Capture the cell that displays the provided text and extract its (X, Y) central coordinate. 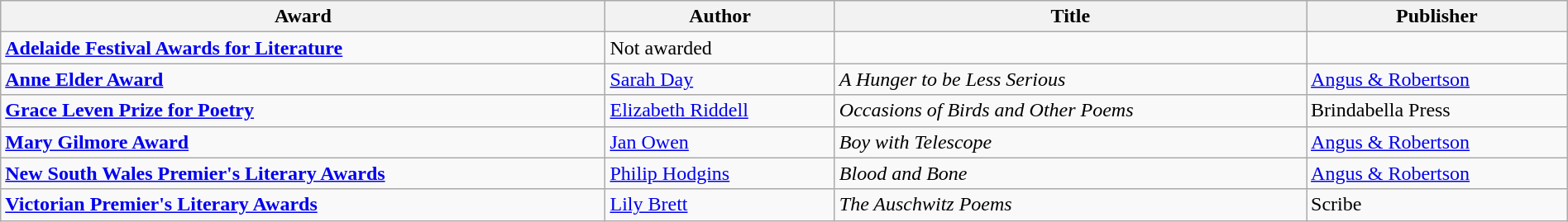
Blood and Bone (1070, 173)
Adelaide Festival Awards for Literature (303, 48)
Publisher (1437, 17)
Anne Elder Award (303, 79)
A Hunger to be Less Serious (1070, 79)
Occasions of Birds and Other Poems (1070, 111)
Jan Owen (719, 142)
Lily Brett (719, 205)
Boy with Telescope (1070, 142)
Elizabeth Riddell (719, 111)
Author (719, 17)
New South Wales Premier's Literary Awards (303, 173)
Victorian Premier's Literary Awards (303, 205)
The Auschwitz Poems (1070, 205)
Mary Gilmore Award (303, 142)
Philip Hodgins (719, 173)
Title (1070, 17)
Sarah Day (719, 79)
Scribe (1437, 205)
Grace Leven Prize for Poetry (303, 111)
Brindabella Press (1437, 111)
Award (303, 17)
Not awarded (719, 48)
